Output the [X, Y] coordinate of the center of the cell containing the given text.  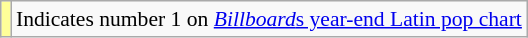
Indicates number 1 on Billboards year-end Latin pop chart [269, 19]
